Return [X, Y] of the center of cell containing provided text 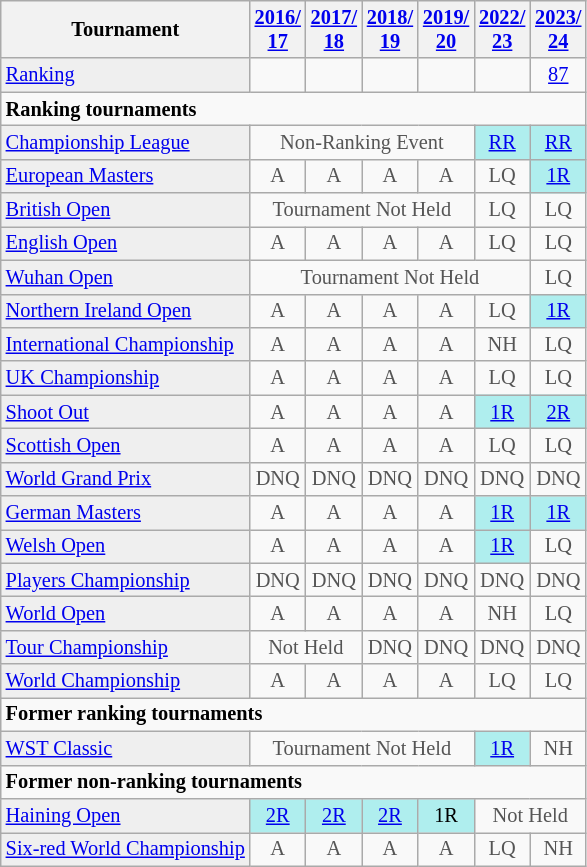
Ranking tournaments [294, 109]
Haining Open [126, 815]
Championship League [126, 142]
World Grand Prix [126, 479]
European Masters [126, 176]
Tour Championship [126, 647]
2019/20 [446, 29]
Northern Ireland Open [126, 311]
English Open [126, 243]
Tournament [126, 29]
International Championship [126, 344]
Non-Ranking Event [362, 142]
Welsh Open [126, 546]
Six-red World Championship [126, 849]
2023/24 [558, 29]
Ranking [126, 75]
World Championship [126, 681]
Scottish Open [126, 445]
Former ranking tournaments [294, 714]
2017/18 [334, 29]
Former non-ranking tournaments [294, 782]
Shoot Out [126, 412]
2018/19 [390, 29]
UK Championship [126, 378]
German Masters [126, 513]
Players Championship [126, 580]
87 [558, 75]
2022/23 [502, 29]
2016/17 [278, 29]
Wuhan Open [126, 277]
WST Classic [126, 748]
World Open [126, 613]
British Open [126, 210]
